Extract the (X, Y) coordinate from the center of the cell holding the provided text.  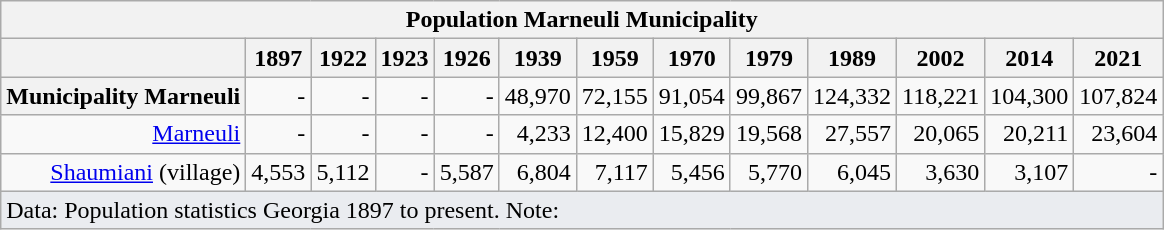
7,117 (614, 172)
5,456 (692, 172)
20,065 (940, 134)
1989 (852, 58)
1939 (538, 58)
2021 (1118, 58)
118,221 (940, 96)
5,587 (466, 172)
124,332 (852, 96)
72,155 (614, 96)
27,557 (852, 134)
99,867 (768, 96)
Municipality Marneuli (124, 96)
1923 (404, 58)
20,211 (1030, 134)
2014 (1030, 58)
15,829 (692, 134)
104,300 (1030, 96)
Marneuli (124, 134)
1926 (466, 58)
1979 (768, 58)
Shaumiani (village) (124, 172)
1922 (343, 58)
1897 (278, 58)
91,054 (692, 96)
4,553 (278, 172)
Population Marneuli Municipality (582, 20)
48,970 (538, 96)
5,112 (343, 172)
1970 (692, 58)
1959 (614, 58)
5,770 (768, 172)
6,045 (852, 172)
Data: Population statistics Georgia 1897 to present. Note: (582, 210)
107,824 (1118, 96)
19,568 (768, 134)
2002 (940, 58)
6,804 (538, 172)
12,400 (614, 134)
4,233 (538, 134)
23,604 (1118, 134)
3,630 (940, 172)
3,107 (1030, 172)
